Extract the (X, Y) coordinate from the center of the cell holding the provided text.  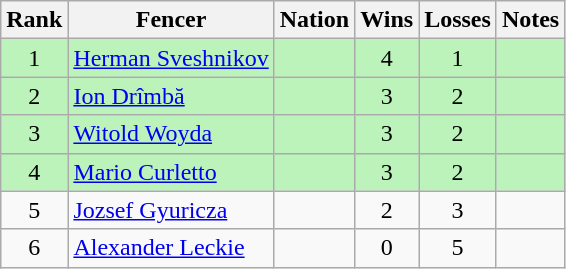
Wins (387, 20)
Mario Curletto (171, 172)
Jozsef Gyuricza (171, 210)
Fencer (171, 20)
Alexander Leckie (171, 248)
Rank (34, 20)
Herman Sveshnikov (171, 58)
Witold Woyda (171, 134)
Ion Drîmbă (171, 96)
Losses (458, 20)
6 (34, 248)
Nation (314, 20)
Notes (530, 20)
0 (387, 248)
